Provide the [X, Y] coordinate of the cell's center where the given text is located.  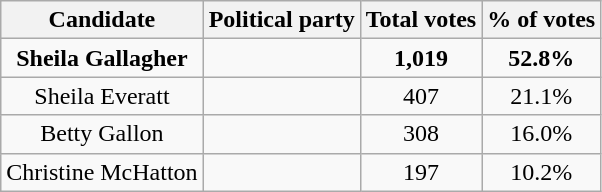
52.8% [542, 58]
Christine McHatton [102, 172]
1,019 [421, 58]
197 [421, 172]
Sheila Everatt [102, 96]
Total votes [421, 20]
% of votes [542, 20]
16.0% [542, 134]
407 [421, 96]
Candidate [102, 20]
308 [421, 134]
10.2% [542, 172]
Betty Gallon [102, 134]
21.1% [542, 96]
Sheila Gallagher [102, 58]
Political party [282, 20]
